Determine the [X, Y] coordinate at the center of the cell enclosing the given text.  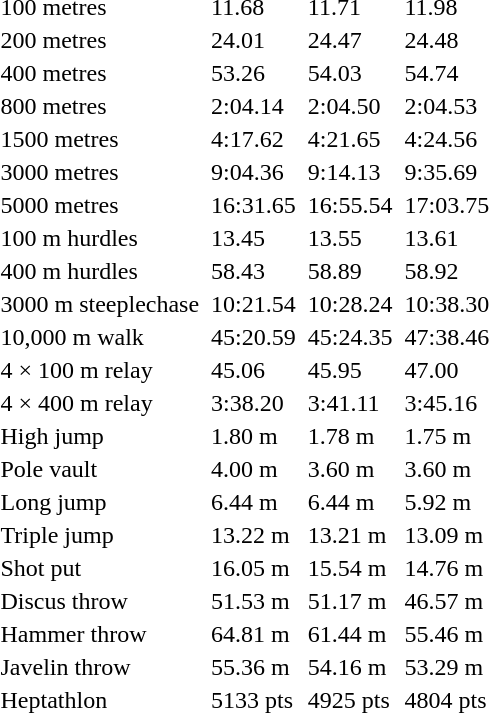
45.95 [350, 370]
2:04.14 [254, 106]
45:20.59 [254, 337]
4:17.62 [254, 139]
3:41.11 [350, 403]
2:04.50 [350, 106]
58.43 [254, 271]
3:38.20 [254, 403]
1.80 m [254, 436]
54.16 m [350, 667]
16:31.65 [254, 205]
55.36 m [254, 667]
1.78 m [350, 436]
10:21.54 [254, 304]
51.17 m [350, 601]
61.44 m [350, 634]
16:55.54 [350, 205]
13.22 m [254, 535]
53.26 [254, 73]
13.45 [254, 238]
10:28.24 [350, 304]
3.60 m [350, 469]
13.21 m [350, 535]
4.00 m [254, 469]
4:21.65 [350, 139]
54.03 [350, 73]
9:14.13 [350, 172]
13.55 [350, 238]
64.81 m [254, 634]
51.53 m [254, 601]
15.54 m [350, 568]
9:04.36 [254, 172]
16.05 m [254, 568]
58.89 [350, 271]
24.01 [254, 40]
45:24.35 [350, 337]
45.06 [254, 370]
24.47 [350, 40]
